Pinpoint the cell where the given text exists, returning its (x, y) midpoint coordinate. 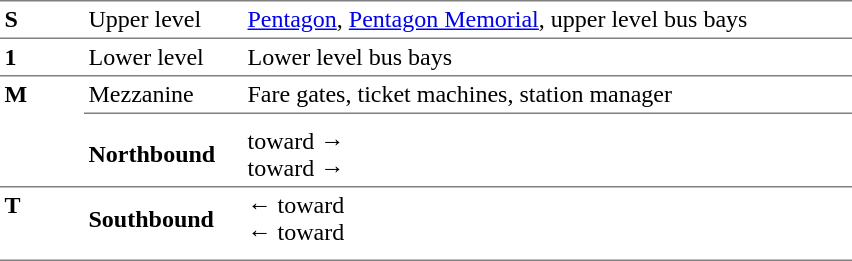
Mezzanine (164, 94)
Fare gates, ticket machines, station manager (548, 94)
Northbound (164, 154)
Lower level (164, 57)
Pentagon, Pentagon Memorial, upper level bus bays (548, 19)
T (42, 224)
toward → toward → (548, 154)
1 (42, 57)
← toward ← toward (548, 218)
Lower level bus bays (548, 57)
S (42, 19)
M (42, 130)
Upper level (164, 19)
Southbound (164, 218)
